Determine the (x, y) coordinate at the center of the cell enclosing the given text.  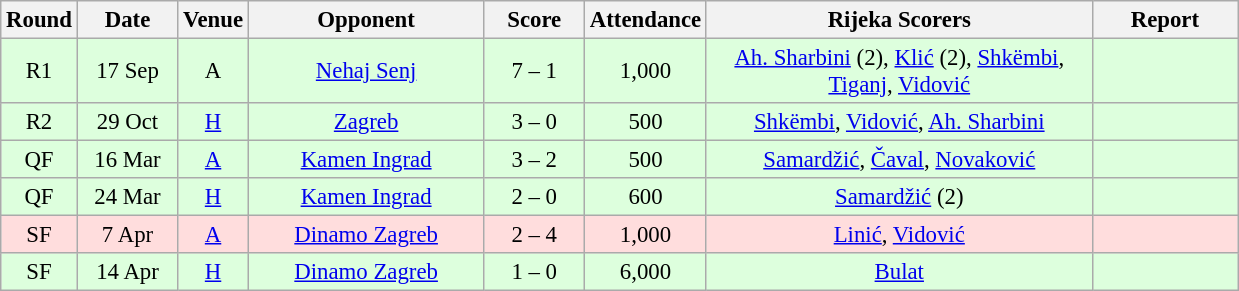
Zagreb (366, 122)
Samardžić (2) (899, 197)
Nehaj Senj (366, 72)
R1 (39, 72)
17 Sep (128, 72)
Shkëmbi, Vidović, Ah. Sharbini (899, 122)
R2 (39, 122)
7 Apr (128, 235)
Rijeka Scorers (899, 20)
2 – 0 (534, 197)
Linić, Vidović (899, 235)
Score (534, 20)
Date (128, 20)
2 – 4 (534, 235)
SF (39, 235)
Report (1165, 20)
7 – 1 (534, 72)
Venue (214, 20)
24 Mar (128, 197)
600 (646, 197)
Round (39, 20)
Samardžić, Čaval, Novaković (899, 160)
3 – 2 (534, 160)
29 Oct (128, 122)
Opponent (366, 20)
16 Mar (128, 160)
3 – 0 (534, 122)
Ah. Sharbini (2), Klić (2), Shkëmbi, Tiganj, Vidović (899, 72)
Dinamo Zagreb (366, 235)
Attendance (646, 20)
